Find where the given text appears and provide that cell's center as (x, y) coordinate. 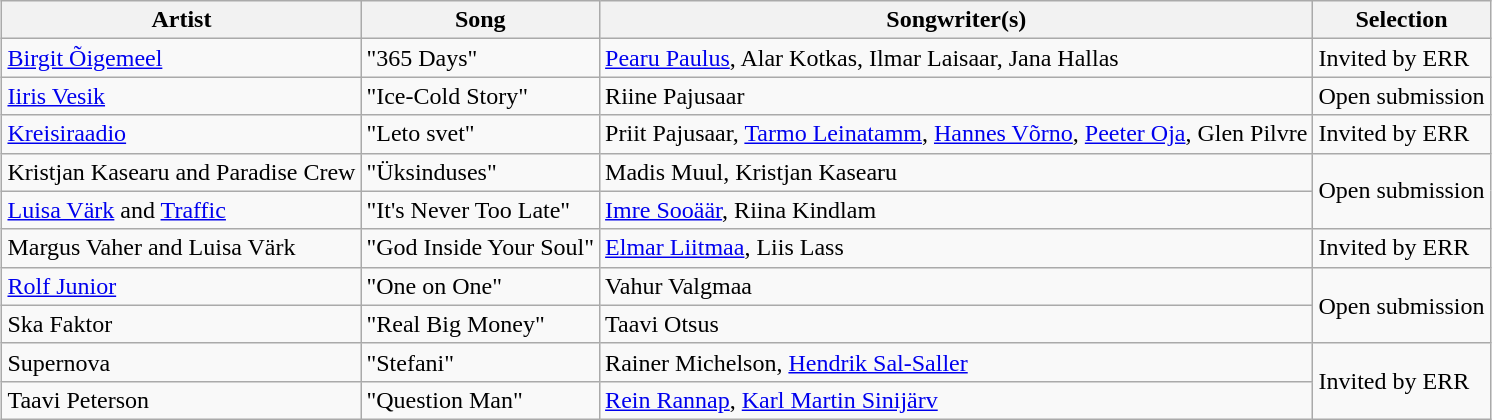
Taavi Otsus (956, 324)
"Leto svet" (480, 134)
"God Inside Your Soul" (480, 248)
"Real Big Money" (480, 324)
Madis Muul, Kristjan Kasearu (956, 172)
Kreisiraadio (182, 134)
Rainer Michelson, Hendrik Sal-Saller (956, 362)
Riine Pajusaar (956, 96)
"365 Days" (480, 58)
Birgit Õigemeel (182, 58)
"Üksinduses" (480, 172)
Songwriter(s) (956, 20)
Pearu Paulus, Alar Kotkas, Ilmar Laisaar, Jana Hallas (956, 58)
Margus Vaher and Luisa Värk (182, 248)
Song (480, 20)
Taavi Peterson (182, 400)
Priit Pajusaar, Tarmo Leinatamm, Hannes Võrno, Peeter Oja, Glen Pilvre (956, 134)
Artist (182, 20)
Imre Sooäär, Riina Kindlam (956, 210)
"Ice-Cold Story" (480, 96)
Supernova (182, 362)
"Question Man" (480, 400)
Selection (1402, 20)
"Stefani" (480, 362)
"One on One" (480, 286)
Iiris Vesik (182, 96)
Kristjan Kasearu and Paradise Crew (182, 172)
Rein Rannap, Karl Martin Sinijärv (956, 400)
Rolf Junior (182, 286)
Ska Faktor (182, 324)
Elmar Liitmaa, Liis Lass (956, 248)
"It's Never Too Late" (480, 210)
Luisa Värk and Traffic (182, 210)
Vahur Valgmaa (956, 286)
